Return the [x, y] coordinate for the center point of the cell that contains the specified text.  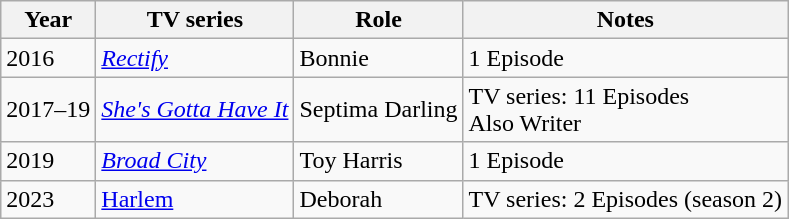
Bonnie [378, 58]
TV series: 2 Episodes (season 2) [626, 199]
TV series [195, 20]
Broad City [195, 161]
TV series: 11 EpisodesAlso Writer [626, 110]
2023 [48, 199]
Septima Darling [378, 110]
2019 [48, 161]
Notes [626, 20]
2016 [48, 58]
Year [48, 20]
Harlem [195, 199]
Toy Harris [378, 161]
2017–19 [48, 110]
Role [378, 20]
Deborah [378, 199]
Rectify [195, 58]
She's Gotta Have It [195, 110]
